Locate the cell with the specified text and output its (X, Y) center coordinate. 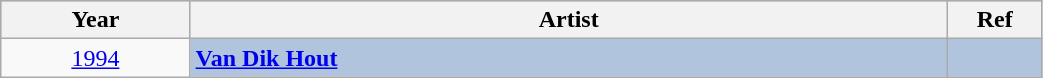
1994 (96, 58)
Artist (568, 20)
Year (96, 20)
Van Dik Hout (568, 58)
Ref (994, 20)
